Provide the (x, y) coordinate of the cell's center where the given text is located.  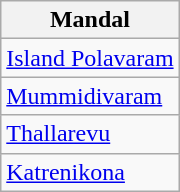
Mummidivaram (90, 96)
Island Polavaram (90, 58)
Mandal (90, 20)
Katrenikona (90, 172)
Thallarevu (90, 134)
